Return [x, y] of the center of cell containing provided text 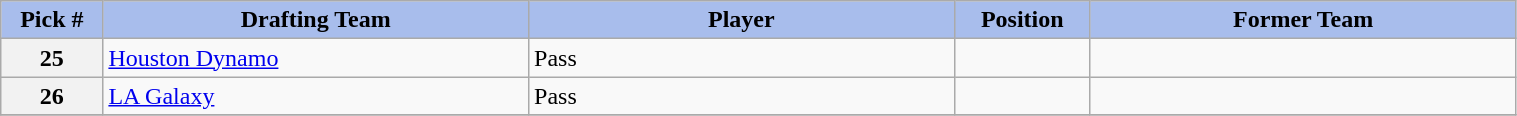
Player [742, 20]
LA Galaxy [316, 96]
25 [52, 58]
26 [52, 96]
Pick # [52, 20]
Drafting Team [316, 20]
Position [1022, 20]
Former Team [1303, 20]
Houston Dynamo [316, 58]
